For the text-containing cell, return its midpoint in (X, Y) coordinate format. 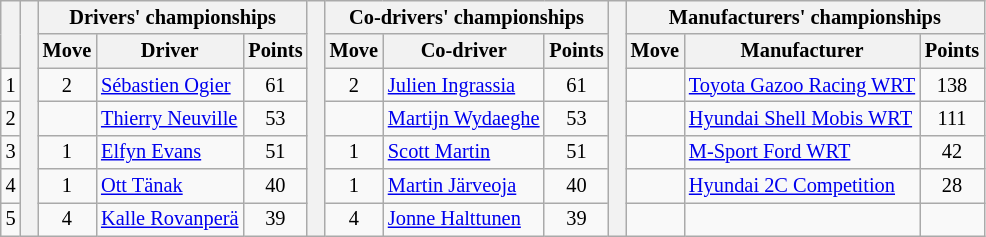
5 (11, 219)
Sébastien Ogier (170, 85)
Thierry Neuville (170, 118)
Toyota Gazoo Racing WRT (802, 85)
28 (952, 186)
Martijn Wydaeghe (464, 118)
Hyundai Shell Mobis WRT (802, 118)
138 (952, 85)
Drivers' championships (173, 17)
42 (952, 152)
Co-drivers' championships (467, 17)
Manufacturer (802, 51)
Hyundai 2C Competition (802, 186)
Scott Martin (464, 152)
Ott Tänak (170, 186)
3 (11, 152)
Co-driver (464, 51)
Driver (170, 51)
Jonne Halttunen (464, 219)
Julien Ingrassia (464, 85)
Martin Järveoja (464, 186)
111 (952, 118)
Kalle Rovanperä (170, 219)
Manufacturers' championships (805, 17)
Elfyn Evans (170, 152)
M-Sport Ford WRT (802, 152)
